Detect which cell encompasses the target text, then output its (x, y) center coordinate. 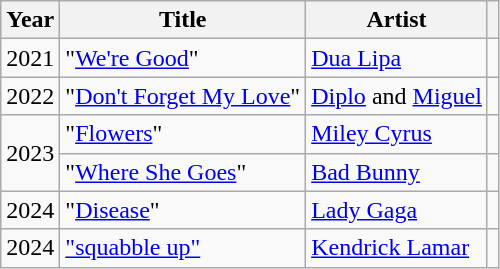
"Don't Forget My Love" (183, 96)
Year (30, 20)
2022 (30, 96)
"We're Good" (183, 58)
Bad Bunny (397, 172)
2021 (30, 58)
Artist (397, 20)
Title (183, 20)
Kendrick Lamar (397, 248)
"Disease" (183, 210)
Dua Lipa (397, 58)
2023 (30, 153)
"Flowers" (183, 134)
"Where She Goes" (183, 172)
Diplo and Miguel (397, 96)
"squabble up" (183, 248)
Miley Cyrus (397, 134)
Lady Gaga (397, 210)
